Find where the given text appears and provide that cell's center as [x, y] coordinate. 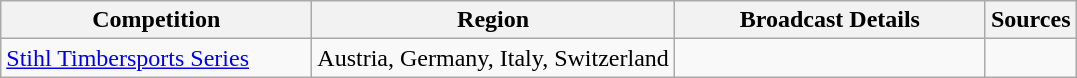
Competition [156, 20]
Stihl Timbersports Series [156, 58]
Austria, Germany, Italy, Switzerland [494, 58]
Region [494, 20]
Sources [1030, 20]
Broadcast Details [830, 20]
